Detect which cell encompasses the target text, then output its [X, Y] center coordinate. 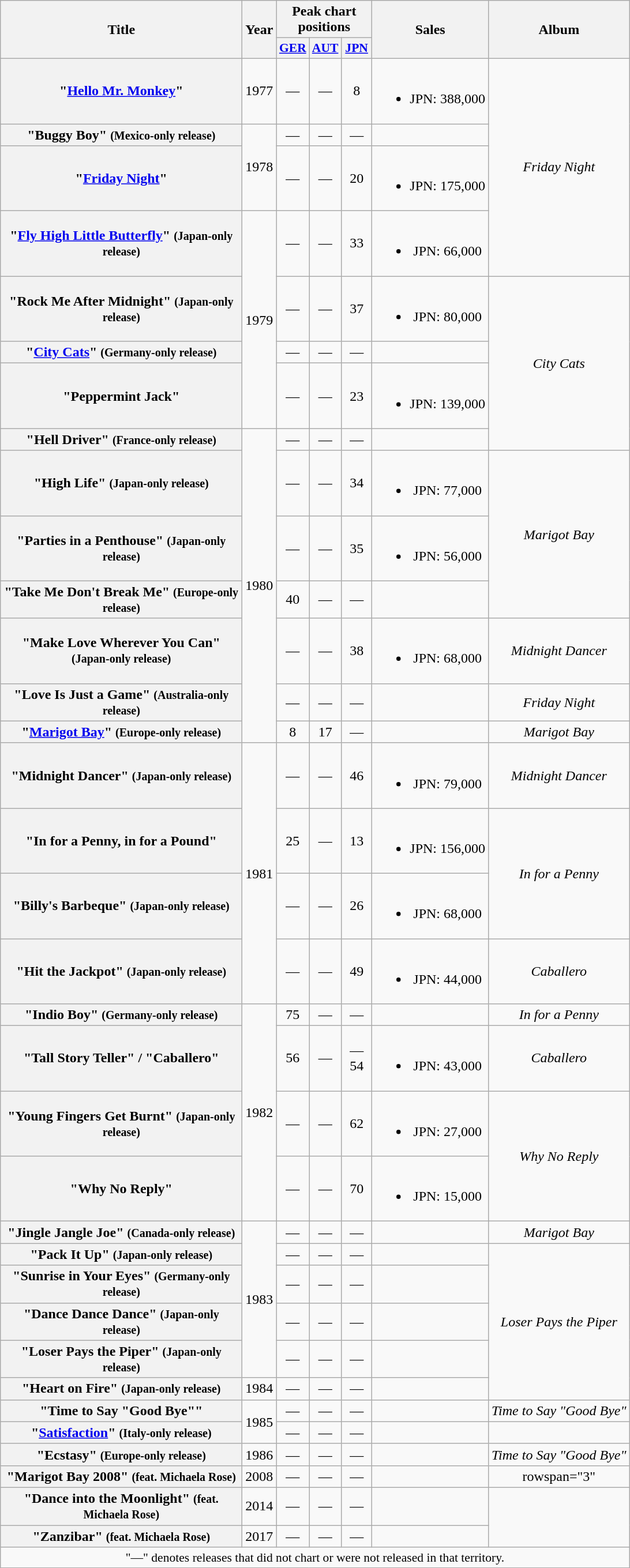
1986 [260, 1454]
40 [293, 600]
Year [260, 30]
"Marigot Bay" (Europe-only release) [121, 732]
1978 [260, 167]
2008 [260, 1476]
26 [357, 905]
Title [121, 30]
JPN: 175,000 [430, 179]
1979 [260, 319]
JPN: 44,000 [430, 971]
"Sunrise in Your Eyes" (Germany-only release) [121, 1284]
AUT [325, 48]
"Ecstasy" (Europe-only release) [121, 1454]
1985 [260, 1422]
JPN: 79,000 [430, 775]
"Friday Night" [121, 179]
"Midnight Dancer" (Japan-only release) [121, 775]
"Marigot Bay 2008" (feat. Michaela Rose) [121, 1476]
Why No Reply [560, 1156]
38 [357, 650]
23 [357, 396]
46 [357, 775]
"Hello Mr. Monkey" [121, 91]
20 [357, 179]
17 [325, 732]
City Cats [560, 363]
"Buggy Boy" (Mexico-only release) [121, 134]
1983 [260, 1300]
—54 [357, 1059]
JPN [357, 48]
"High Life" (Japan-only release) [121, 483]
1981 [260, 873]
"Why No Reply" [121, 1189]
2017 [260, 1536]
GER [293, 48]
"Jingle Jangle Joe" (Canada-only release) [121, 1232]
1982 [260, 1113]
2014 [260, 1506]
"Time to Say "Good Bye"" [121, 1411]
JPN: 56,000 [430, 548]
"Make Love Wherever You Can" (Japan-only release) [121, 650]
75 [293, 1015]
"In for a Penny, in for a Pound" [121, 841]
Peak chart positions [324, 20]
37 [357, 309]
"Heart on Fire" (Japan-only release) [121, 1389]
"Young Fingers Get Burnt" (Japan-only release) [121, 1123]
rowspan="3" [560, 1476]
"Take Me Don't Break Me" (Europe-only release) [121, 600]
"Rock Me After Midnight" (Japan-only release) [121, 309]
"Love Is Just a Game" (Australia-only release) [121, 702]
33 [357, 243]
1984 [260, 1389]
"Dance into the Moonlight" (feat. Michaela Rose) [121, 1506]
35 [357, 548]
JPN: 388,000 [430, 91]
1980 [260, 586]
"Dance Dance Dance" (Japan-only release) [121, 1322]
"City Cats" (Germany-only release) [121, 352]
JPN: 66,000 [430, 243]
"Hell Driver" (France-only release) [121, 439]
JPN: 77,000 [430, 483]
"Parties in a Penthouse" (Japan-only release) [121, 548]
"Billy's Barbeque" (Japan-only release) [121, 905]
"Zanzibar" (feat. Michaela Rose) [121, 1536]
34 [357, 483]
70 [357, 1189]
"Tall Story Teller" / "Caballero" [121, 1059]
JPN: 80,000 [430, 309]
JPN: 43,000 [430, 1059]
JPN: 15,000 [430, 1189]
56 [293, 1059]
"Fly High Little Butterfly" (Japan-only release) [121, 243]
Loser Pays the Piper [560, 1322]
"Indio Boy" (Germany-only release) [121, 1015]
Sales [430, 30]
1977 [260, 91]
49 [357, 971]
"Hit the Jackpot" (Japan-only release) [121, 971]
"Peppermint Jack" [121, 396]
JPN: 139,000 [430, 396]
"Satisfaction" (Italy-only release) [121, 1432]
JPN: 27,000 [430, 1123]
"Pack It Up" (Japan-only release) [121, 1254]
25 [293, 841]
"Loser Pays the Piper" (Japan-only release) [121, 1359]
"—" denotes releases that did not chart or were not released in that territory. [315, 1558]
13 [357, 841]
JPN: 156,000 [430, 841]
Album [560, 30]
62 [357, 1123]
